Scan for the cell matching the given text and deliver its (X, Y) coordinate at center. 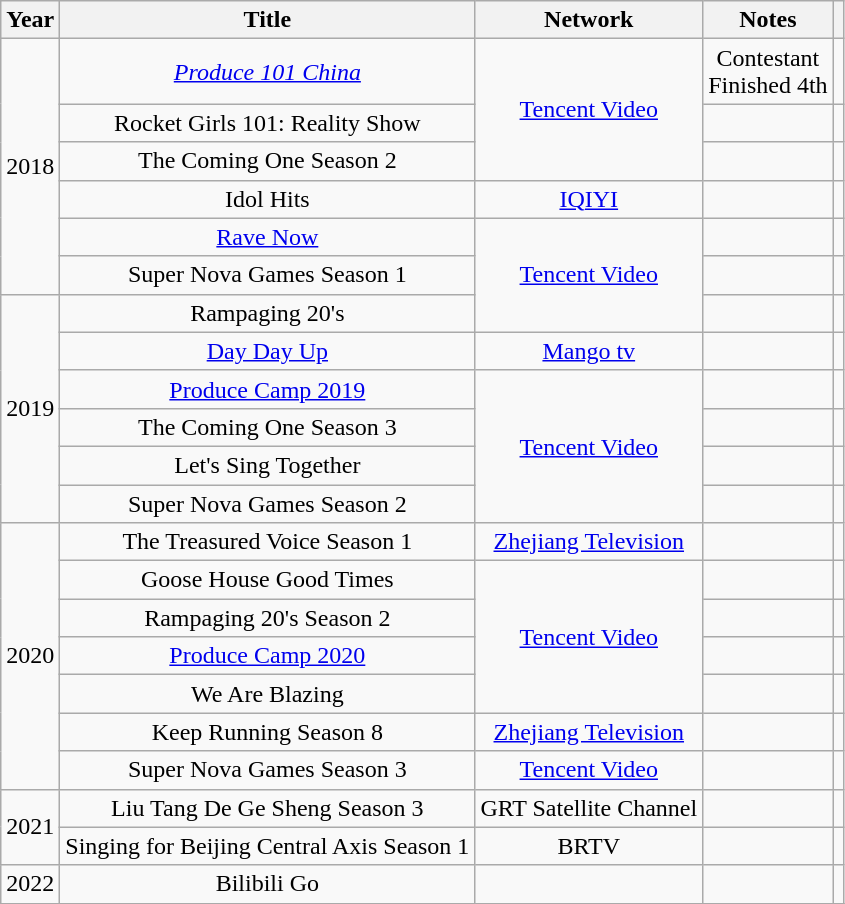
2018 (30, 166)
Let's Sing Together (268, 465)
Liu Tang De Ge Sheng Season 3 (268, 808)
Notes (768, 20)
The Coming One Season 2 (268, 161)
Title (268, 20)
2021 (30, 827)
2022 (30, 884)
Day Day Up (268, 351)
Year (30, 20)
Idol Hits (268, 199)
Rave Now (268, 237)
BRTV (589, 846)
Mango tv (589, 351)
Network (589, 20)
Singing for Beijing Central Axis Season 1 (268, 846)
Produce 101 China (268, 72)
Keep Running Season 8 (268, 732)
Super Nova Games Season 3 (268, 770)
Produce Camp 2019 (268, 389)
Rocket Girls 101: Reality Show (268, 123)
Goose House Good Times (268, 580)
2020 (30, 656)
GRT Satellite Channel (589, 808)
We Are Blazing (268, 694)
Contestant Finished 4th (768, 72)
The Treasured Voice Season 1 (268, 542)
Super Nova Games Season 2 (268, 503)
Rampaging 20's (268, 313)
2019 (30, 408)
Produce Camp 2020 (268, 656)
IQIYI (589, 199)
Bilibili Go (268, 884)
Rampaging 20's Season 2 (268, 618)
The Coming One Season 3 (268, 427)
Super Nova Games Season 1 (268, 275)
